Extract the (X, Y) coordinate from the center of the cell holding the provided text.  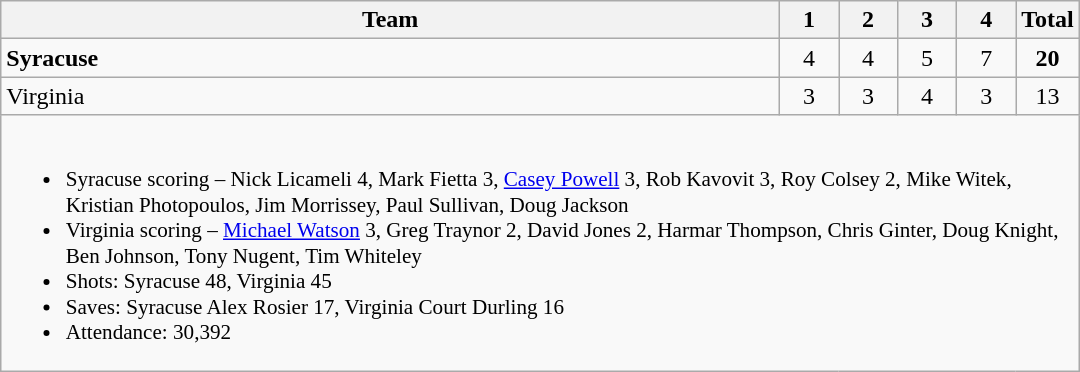
Total (1048, 20)
1 (808, 20)
20 (1048, 58)
Virginia (390, 96)
5 (928, 58)
7 (986, 58)
13 (1048, 96)
2 (868, 20)
Team (390, 20)
Syracuse (390, 58)
